From the cell containing the given text, extract its center point as (x, y) coordinate. 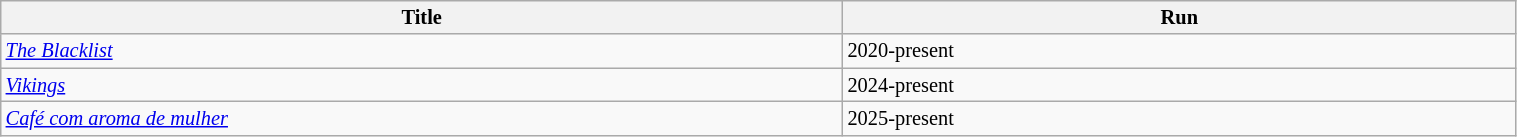
The Blacklist (422, 51)
2025-present (1180, 118)
Run (1180, 17)
2020-present (1180, 51)
Title (422, 17)
Café com aroma de mulher (422, 118)
Vikings (422, 85)
2024-present (1180, 85)
